Pinpoint the cell where the given text exists, returning its [X, Y] midpoint coordinate. 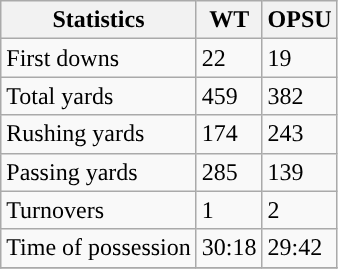
19 [300, 58]
139 [300, 172]
WT [229, 20]
1 [229, 210]
Rushing yards [99, 134]
29:42 [300, 248]
Turnovers [99, 210]
174 [229, 134]
382 [300, 96]
30:18 [229, 248]
2 [300, 210]
First downs [99, 58]
243 [300, 134]
285 [229, 172]
Statistics [99, 20]
459 [229, 96]
Time of possession [99, 248]
Total yards [99, 96]
OPSU [300, 20]
22 [229, 58]
Passing yards [99, 172]
